Find where the given text appears and provide that cell's center as (x, y) coordinate. 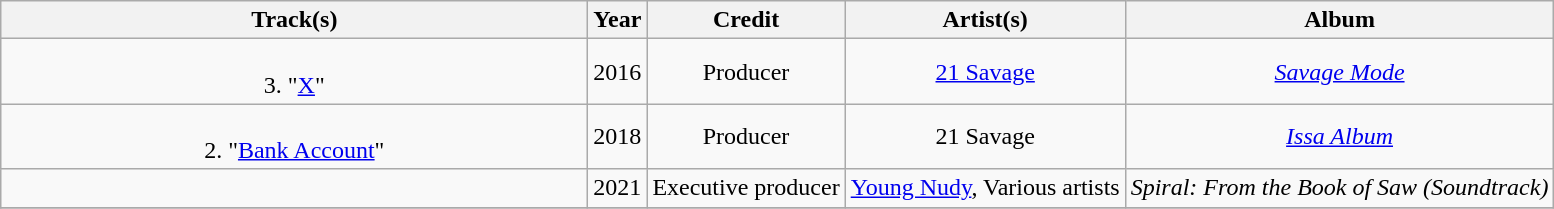
Credit (746, 20)
Young Nudy, Various artists (985, 188)
Album (1340, 20)
Year (618, 20)
Artist(s) (985, 20)
Issa Album (1340, 136)
Spiral: From the Book of Saw (Soundtrack) (1340, 188)
2021 (618, 188)
2016 (618, 72)
Savage Mode (1340, 72)
3. "X" (294, 72)
Track(s) (294, 20)
Executive producer (746, 188)
2018 (618, 136)
2. "Bank Account" (294, 136)
